Output the (x, y) coordinate of the center of the cell containing the given text.  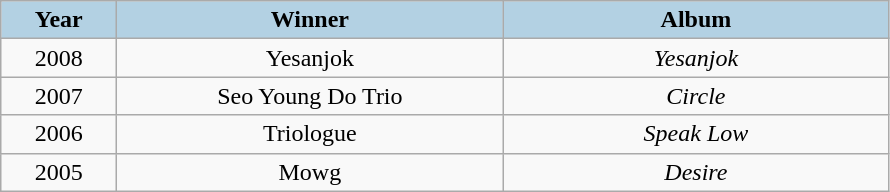
2007 (59, 96)
2008 (59, 58)
Seo Young Do Trio (310, 96)
Winner (310, 20)
Album (696, 20)
Speak Low (696, 134)
Desire (696, 172)
2005 (59, 172)
Triologue (310, 134)
Year (59, 20)
2006 (59, 134)
Circle (696, 96)
Mowg (310, 172)
